Detect which cell encompasses the target text, then output its (X, Y) center coordinate. 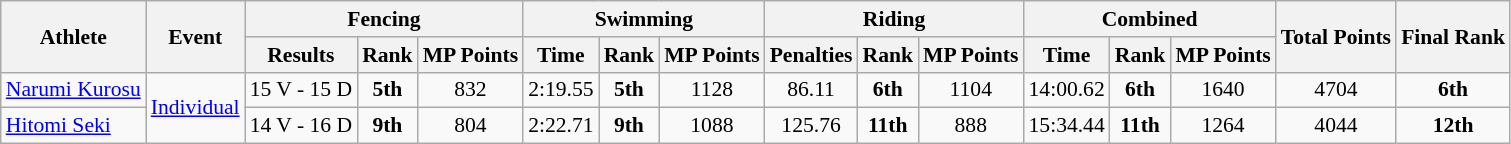
1088 (712, 126)
1264 (1222, 126)
804 (470, 126)
Narumi Kurosu (74, 90)
15:34.44 (1066, 126)
Results (301, 55)
14:00.62 (1066, 90)
1640 (1222, 90)
Fencing (384, 19)
Athlete (74, 36)
86.11 (812, 90)
Hitomi Seki (74, 126)
Individual (196, 108)
Penalties (812, 55)
4044 (1336, 126)
888 (970, 126)
2:19.55 (560, 90)
125.76 (812, 126)
14 V - 16 D (301, 126)
Final Rank (1453, 36)
Swimming (644, 19)
2:22.71 (560, 126)
Total Points (1336, 36)
1104 (970, 90)
Riding (894, 19)
15 V - 15 D (301, 90)
1128 (712, 90)
4704 (1336, 90)
12th (1453, 126)
832 (470, 90)
Combined (1149, 19)
Event (196, 36)
